Scan for the cell matching the given text and deliver its [x, y] coordinate at center. 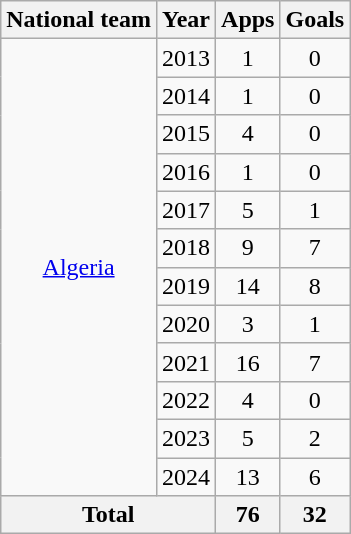
2015 [186, 134]
3 [248, 324]
2014 [186, 96]
76 [248, 515]
2021 [186, 362]
2016 [186, 172]
32 [315, 515]
2018 [186, 248]
2019 [186, 286]
13 [248, 477]
2023 [186, 438]
2020 [186, 324]
2024 [186, 477]
2013 [186, 58]
Goals [315, 20]
2017 [186, 210]
Apps [248, 20]
2 [315, 438]
Algeria [79, 268]
National team [79, 20]
16 [248, 362]
Total [108, 515]
2022 [186, 400]
9 [248, 248]
8 [315, 286]
Year [186, 20]
6 [315, 477]
14 [248, 286]
